Return [x, y] of the center of cell containing provided text 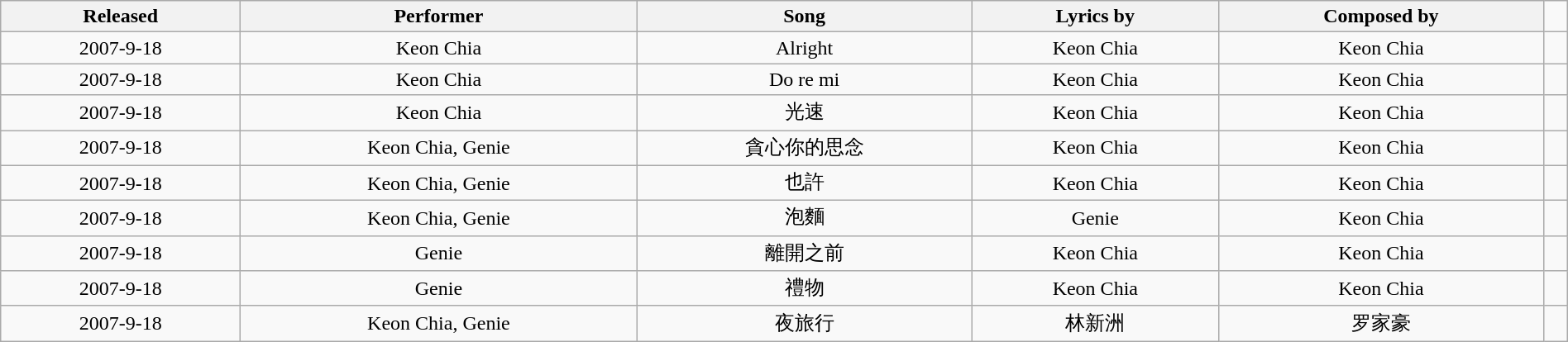
貪心你的思念 [804, 149]
Alright [804, 48]
Song [804, 17]
Do re mi [804, 79]
林新洲 [1095, 324]
Released [121, 17]
Composed by [1381, 17]
Performer [439, 17]
禮物 [804, 289]
夜旅行 [804, 324]
罗家豪 [1381, 324]
Lyrics by [1095, 17]
也許 [804, 183]
泡麵 [804, 218]
光速 [804, 112]
離開之前 [804, 253]
